Output the (X, Y) coordinate of the center of the cell containing the given text.  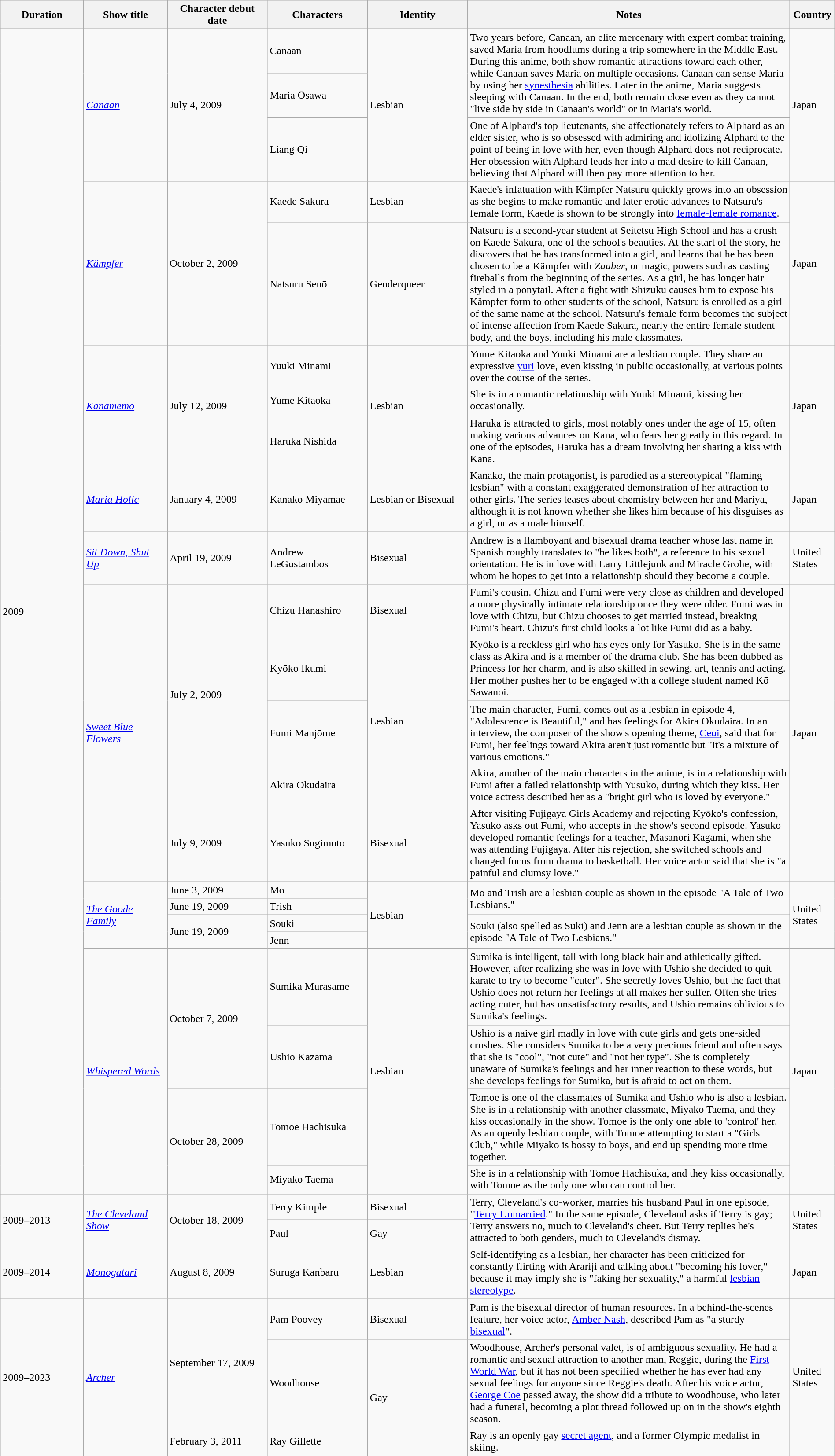
Natsuru Senō (317, 283)
Characters (317, 15)
2009–2013 (42, 1220)
July 12, 2009 (218, 406)
July 4, 2009 (218, 105)
2009 (42, 611)
Yume Kitaoka (317, 401)
Maria Ōsawa (317, 95)
Show title (125, 15)
Yuuki Minami (317, 366)
Lesbian or Bisexual (417, 499)
Character debut date (218, 15)
Akira Okudaira (317, 785)
February 3, 2011 (218, 1441)
Archer (125, 1377)
Country (812, 15)
Duration (42, 15)
January 4, 2009 (218, 499)
Whispered Words (125, 1071)
Fumi Manjōme (317, 733)
Mo (317, 890)
Paul (317, 1233)
June 3, 2009 (218, 890)
Suruga Kanbaru (317, 1272)
Chizu Hanashiro (317, 610)
August 8, 2009 (218, 1272)
Souki (also spelled as Suki) and Jenn are a lesbian couple as shown in the episode "A Tale of Two Lesbians." (629, 932)
Ushio Kazama (317, 1057)
Ray is an openly gay secret agent, and a former Olympic medalist in skiing. (629, 1441)
Notes (629, 15)
April 19, 2009 (218, 557)
Monogatari (125, 1272)
Identity (417, 15)
Yasuko Sugimoto (317, 843)
Maria Holic (125, 499)
The Cleveland Show (125, 1220)
Andrew LeGustambos (317, 557)
The Goode Family (125, 915)
Pam Poovey (317, 1319)
2009–2023 (42, 1377)
Kämpfer (125, 263)
Kyōko Ikumi (317, 668)
July 9, 2009 (218, 843)
Sit Down, Shut Up (125, 557)
2009–2014 (42, 1272)
October 28, 2009 (218, 1141)
Trish (317, 907)
Kanako Miyamae (317, 499)
Kaede Sakura (317, 202)
Souki (317, 923)
Pam is the bisexual director of human resources. In a behind-the-scenes feature, her voice actor, Amber Nash, described Pam as "a sturdy bisexual". (629, 1319)
September 17, 2009 (218, 1363)
Woodhouse (317, 1383)
Mo and Trish are a lesbian couple as shown in the episode "A Tale of Two Lesbians." (629, 898)
October 2, 2009 (218, 263)
Jenn (317, 940)
Genderqueer (417, 283)
Sumika Murasame (317, 987)
Sweet Blue Flowers (125, 732)
She is in a romantic relationship with Yuuki Minami, kissing her occasionally. (629, 401)
October 7, 2009 (218, 1018)
Terry Kimple (317, 1207)
Ray Gillette (317, 1441)
Kanamemo (125, 406)
She is in a relationship with Tomoe Hachisuka, and they kiss occasionally, with Tomoe as the only one who can control her. (629, 1180)
October 18, 2009 (218, 1220)
Miyako Taema (317, 1180)
Tomoe Hachisuka (317, 1127)
Liang Qi (317, 149)
Haruka Nishida (317, 441)
July 2, 2009 (218, 695)
